Return the (X, Y) coordinate for the center point of the cell that contains the specified text.  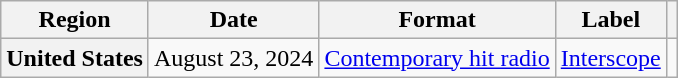
Interscope (610, 58)
Date (233, 20)
Region (75, 20)
Label (610, 20)
Contemporary hit radio (437, 58)
Format (437, 20)
August 23, 2024 (233, 58)
United States (75, 58)
